Capture the cell that displays the provided text and extract its (x, y) central coordinate. 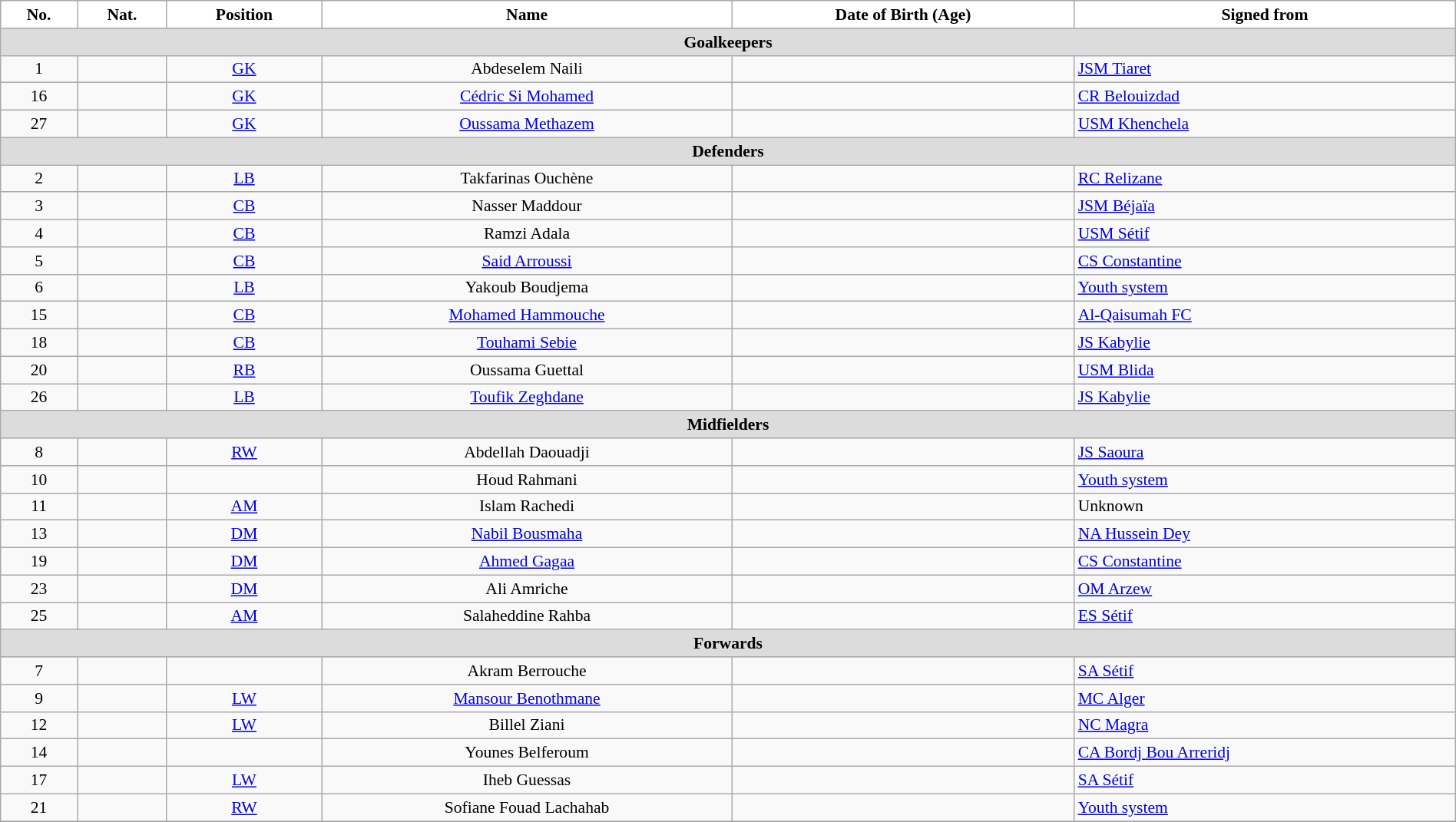
11 (39, 507)
Houd Rahmani (527, 480)
Billel Ziani (527, 725)
USM Sétif (1266, 233)
Name (527, 15)
8 (39, 452)
Akram Berrouche (527, 671)
USM Khenchela (1266, 124)
3 (39, 206)
Abdeselem Naili (527, 69)
Forwards (728, 644)
Al-Qaisumah FC (1266, 315)
Touhami Sebie (527, 343)
Cédric Si Mohamed (527, 97)
23 (39, 589)
Said Arroussi (527, 261)
ES Sétif (1266, 616)
27 (39, 124)
13 (39, 534)
6 (39, 288)
CR Belouizdad (1266, 97)
19 (39, 562)
No. (39, 15)
RC Relizane (1266, 179)
JSM Béjaïa (1266, 206)
14 (39, 753)
CA Bordj Bou Arreridj (1266, 753)
25 (39, 616)
Position (244, 15)
21 (39, 807)
Salaheddine Rahba (527, 616)
Ramzi Adala (527, 233)
NC Magra (1266, 725)
5 (39, 261)
2 (39, 179)
Younes Belferoum (527, 753)
Abdellah Daouadji (527, 452)
Oussama Guettal (527, 370)
Sofiane Fouad Lachahab (527, 807)
USM Blida (1266, 370)
JS Saoura (1266, 452)
10 (39, 480)
18 (39, 343)
NA Hussein Dey (1266, 534)
16 (39, 97)
Nat. (121, 15)
Defenders (728, 151)
Goalkeepers (728, 42)
9 (39, 698)
Mohamed Hammouche (527, 315)
15 (39, 315)
Signed from (1266, 15)
OM Arzew (1266, 589)
Oussama Methazem (527, 124)
Nabil Bousmaha (527, 534)
Nasser Maddour (527, 206)
Date of Birth (Age) (903, 15)
Ahmed Gagaa (527, 562)
1 (39, 69)
17 (39, 781)
Yakoub Boudjema (527, 288)
Mansour Benothmane (527, 698)
JSM Tiaret (1266, 69)
RB (244, 370)
20 (39, 370)
Iheb Guessas (527, 781)
Midfielders (728, 425)
Toufik Zeghdane (527, 398)
Unknown (1266, 507)
Ali Amriche (527, 589)
MC Alger (1266, 698)
12 (39, 725)
Islam Rachedi (527, 507)
4 (39, 233)
26 (39, 398)
Takfarinas Ouchène (527, 179)
7 (39, 671)
